From the cell containing the given text, extract its center point as [x, y] coordinate. 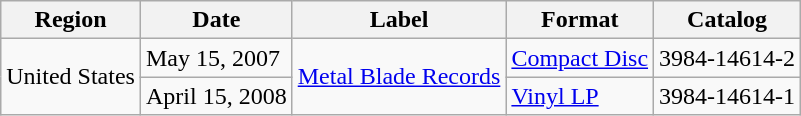
Vinyl LP [580, 96]
Catalog [728, 20]
Compact Disc [580, 58]
Format [580, 20]
Label [399, 20]
3984-14614-2 [728, 58]
Region [71, 20]
April 15, 2008 [216, 96]
Metal Blade Records [399, 77]
Date [216, 20]
3984-14614-1 [728, 96]
United States [71, 77]
May 15, 2007 [216, 58]
